From the cell containing the given text, extract its center point as [X, Y] coordinate. 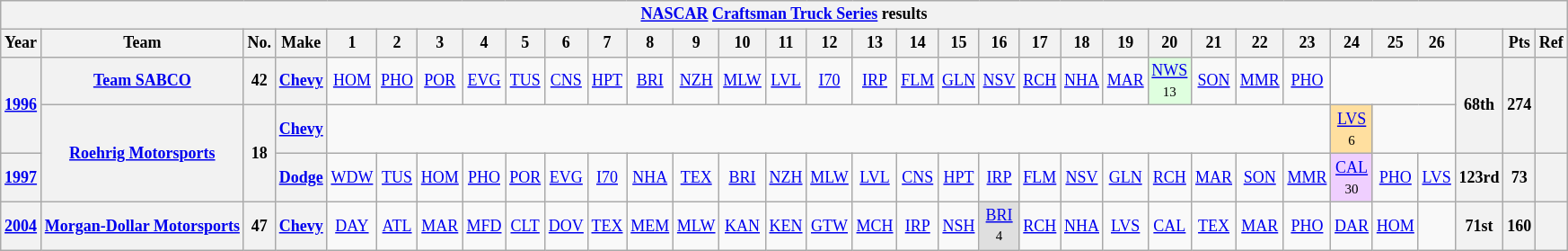
15 [959, 43]
MCH [875, 226]
KAN [742, 226]
3 [440, 43]
NSH [959, 226]
MFD [484, 226]
Make [301, 43]
17 [1040, 43]
Team SABCO [142, 81]
19 [1125, 43]
5 [525, 43]
23 [1308, 43]
Roehrig Motorsports [142, 153]
10 [742, 43]
KEN [786, 226]
Dodge [301, 177]
ATL [397, 226]
73 [1520, 177]
68th [1479, 104]
21 [1214, 43]
Team [142, 43]
Pts [1520, 43]
24 [1352, 43]
CAL [1169, 226]
GTW [830, 226]
25 [1396, 43]
1 [352, 43]
12 [830, 43]
274 [1520, 104]
6 [567, 43]
7 [607, 43]
WDW [352, 177]
22 [1259, 43]
CAL30 [1352, 177]
BRI4 [999, 226]
NWS13 [1169, 81]
47 [259, 226]
DAY [352, 226]
20 [1169, 43]
14 [918, 43]
9 [697, 43]
160 [1520, 226]
Year [22, 43]
Morgan-Dollar Motorsports [142, 226]
No. [259, 43]
2 [397, 43]
Ref [1552, 43]
LVS6 [1352, 130]
DAR [1352, 226]
71st [1479, 226]
DOV [567, 226]
16 [999, 43]
42 [259, 81]
26 [1437, 43]
MEM [650, 226]
CLT [525, 226]
8 [650, 43]
123rd [1479, 177]
1997 [22, 177]
1996 [22, 104]
11 [786, 43]
2004 [22, 226]
13 [875, 43]
4 [484, 43]
NASCAR Craftsman Truck Series results [784, 14]
